Find where the given text appears and provide that cell's center as (x, y) coordinate. 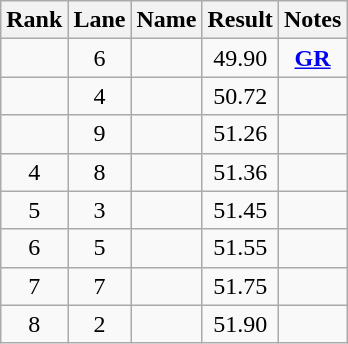
Result (240, 20)
Lane (100, 20)
51.75 (240, 286)
GR (312, 58)
51.36 (240, 172)
Notes (312, 20)
Rank (34, 20)
49.90 (240, 58)
Name (166, 20)
2 (100, 324)
51.26 (240, 134)
9 (100, 134)
50.72 (240, 96)
3 (100, 210)
51.55 (240, 248)
51.45 (240, 210)
51.90 (240, 324)
